Provide the (x, y) coordinate of the cell's center where the given text is located.  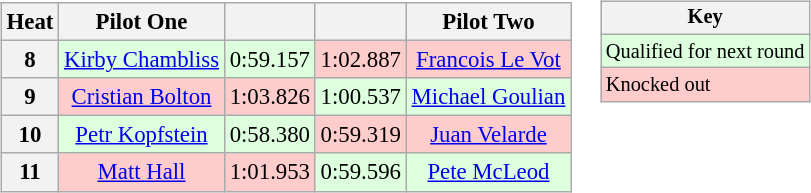
1:03.826 (270, 97)
11 (30, 172)
0:58.380 (270, 135)
0:59.319 (360, 135)
Petr Kopfstein (142, 135)
Key (705, 18)
Pilot Two (488, 22)
Pete McLeod (488, 172)
Francois Le Vot (488, 60)
Heat (30, 22)
1:02.887 (360, 60)
Michael Goulian (488, 97)
9 (30, 97)
0:59.157 (270, 60)
Matt Hall (142, 172)
Pilot One (142, 22)
8 (30, 60)
Kirby Chambliss (142, 60)
1:00.537 (360, 97)
Cristian Bolton (142, 97)
Knocked out (705, 85)
10 (30, 135)
1:01.953 (270, 172)
0:59.596 (360, 172)
Juan Velarde (488, 135)
Qualified for next round (705, 51)
